Extract the (X, Y) coordinate from the center of the cell holding the provided text.  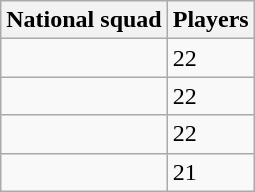
Players (210, 20)
21 (210, 172)
National squad (84, 20)
